Return the (x, y) coordinate for the center point of the cell that contains the specified text.  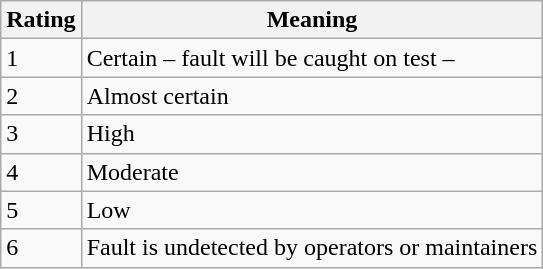
4 (41, 172)
6 (41, 248)
Moderate (312, 172)
Almost certain (312, 96)
Meaning (312, 20)
Low (312, 210)
High (312, 134)
Rating (41, 20)
5 (41, 210)
3 (41, 134)
Certain – fault will be caught on test – (312, 58)
1 (41, 58)
Fault is undetected by operators or maintainers (312, 248)
2 (41, 96)
